Find where the given text appears and provide that cell's center as [X, Y] coordinate. 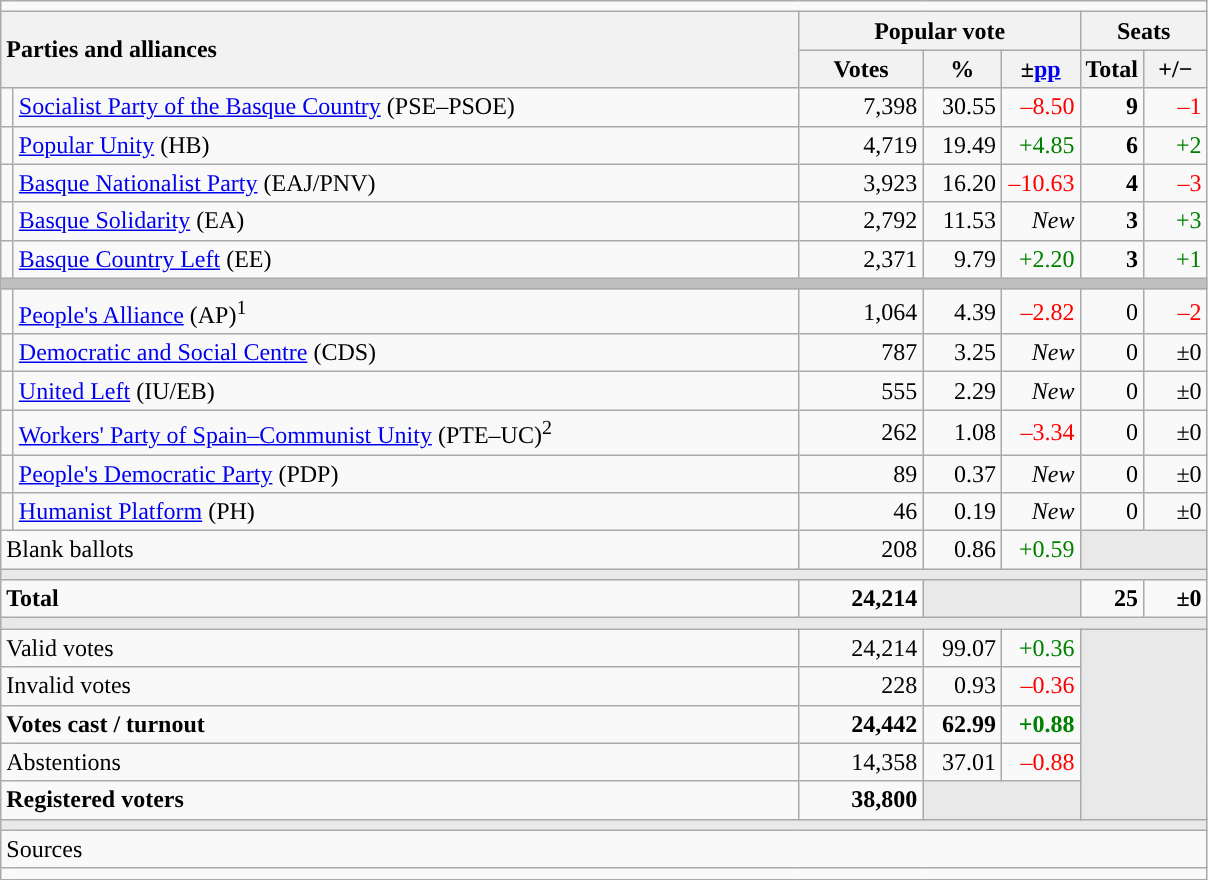
89 [861, 474]
Basque Nationalist Party (EAJ/PNV) [406, 183]
7,398 [861, 107]
Valid votes [400, 648]
Invalid votes [400, 686]
+/− [1176, 69]
0.19 [962, 512]
–0.88 [1040, 762]
99.07 [962, 648]
% [962, 69]
+0.59 [1040, 550]
555 [861, 391]
–10.63 [1040, 183]
2,371 [861, 259]
Socialist Party of the Basque Country (PSE–PSOE) [406, 107]
787 [861, 353]
208 [861, 550]
–3.34 [1040, 432]
Parties and alliances [400, 50]
People's Democratic Party (PDP) [406, 474]
Basque Solidarity (EA) [406, 221]
0.93 [962, 686]
United Left (IU/EB) [406, 391]
±pp [1040, 69]
3.25 [962, 353]
46 [861, 512]
Registered voters [400, 800]
Popular Unity (HB) [406, 145]
4 [1112, 183]
–2 [1176, 312]
People's Alliance (AP)1 [406, 312]
37.01 [962, 762]
+2.20 [1040, 259]
–2.82 [1040, 312]
9.79 [962, 259]
+4.85 [1040, 145]
38,800 [861, 800]
19.49 [962, 145]
Workers' Party of Spain–Communist Unity (PTE–UC)2 [406, 432]
25 [1112, 599]
11.53 [962, 221]
+0.88 [1040, 724]
–1 [1176, 107]
262 [861, 432]
Seats [1144, 31]
3,923 [861, 183]
14,358 [861, 762]
1,064 [861, 312]
Humanist Platform (PH) [406, 512]
4.39 [962, 312]
2,792 [861, 221]
6 [1112, 145]
30.55 [962, 107]
24,442 [861, 724]
Votes cast / turnout [400, 724]
2.29 [962, 391]
228 [861, 686]
+3 [1176, 221]
9 [1112, 107]
4,719 [861, 145]
Votes [861, 69]
–0.36 [1040, 686]
16.20 [962, 183]
62.99 [962, 724]
Democratic and Social Centre (CDS) [406, 353]
0.37 [962, 474]
Popular vote [940, 31]
–8.50 [1040, 107]
Blank ballots [400, 550]
0.86 [962, 550]
Sources [604, 849]
+1 [1176, 259]
–3 [1176, 183]
1.08 [962, 432]
+0.36 [1040, 648]
+2 [1176, 145]
Abstentions [400, 762]
Basque Country Left (EE) [406, 259]
